Capture the cell that displays the provided text and extract its (x, y) central coordinate. 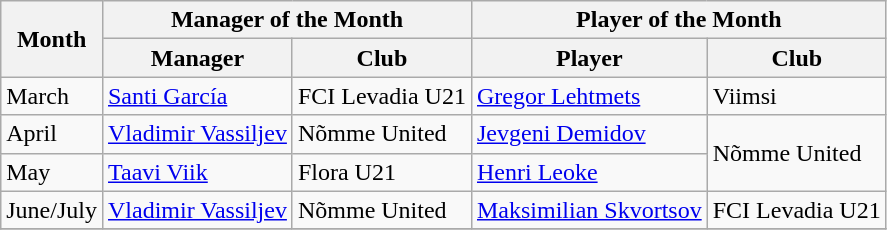
Manager (197, 58)
Henri Leoke (589, 172)
Taavi Viik (197, 172)
Flora U21 (382, 172)
Gregor Lehtmets (589, 96)
Month (52, 39)
Manager of the Month (286, 20)
June/July (52, 210)
Jevgeni Demidov (589, 134)
Viimsi (796, 96)
Maksimilian Skvortsov (589, 210)
Player of the Month (678, 20)
Player (589, 58)
May (52, 172)
April (52, 134)
Santi García (197, 96)
March (52, 96)
